Search for the cell housing the specified text and yield its [X, Y] center coordinate. 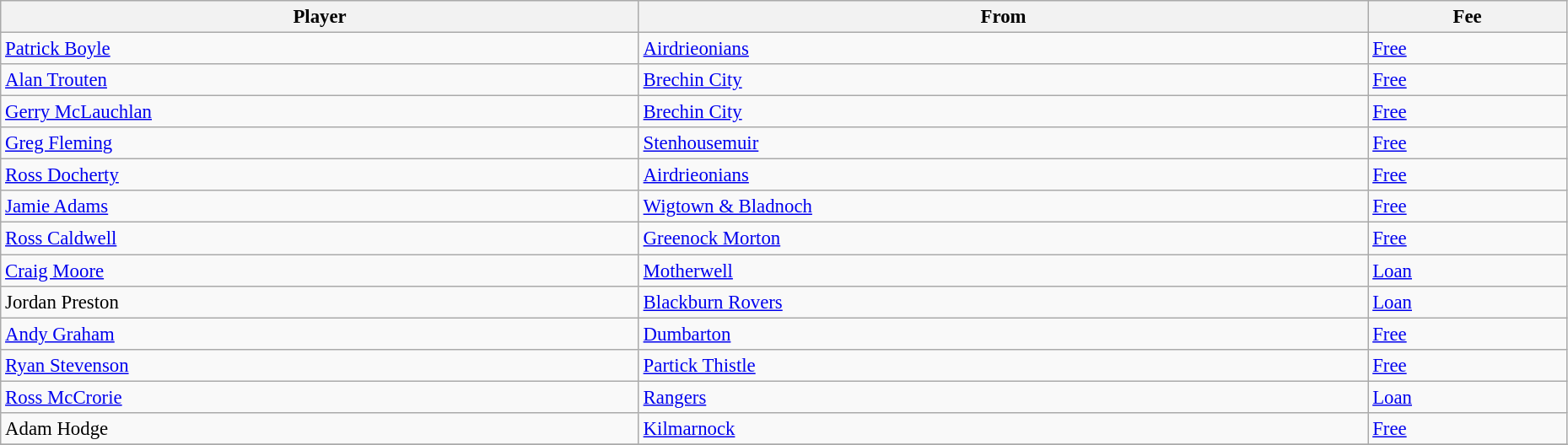
Patrick Boyle [321, 49]
Ryan Stevenson [321, 365]
Stenhousemuir [1004, 143]
Greenock Morton [1004, 239]
Ross McCrorie [321, 397]
Fee [1468, 17]
Adam Hodge [321, 429]
Kilmarnock [1004, 429]
Ross Caldwell [321, 239]
From [1004, 17]
Rangers [1004, 397]
Craig Moore [321, 271]
Partick Thistle [1004, 365]
Player [321, 17]
Blackburn Rovers [1004, 302]
Jamie Adams [321, 206]
Jordan Preston [321, 302]
Ross Docherty [321, 175]
Motherwell [1004, 271]
Greg Fleming [321, 143]
Andy Graham [321, 334]
Gerry McLauchlan [321, 112]
Wigtown & Bladnoch [1004, 206]
Dumbarton [1004, 334]
Alan Trouten [321, 80]
